Determine the (x, y) coordinate at the center of the cell enclosing the given text.  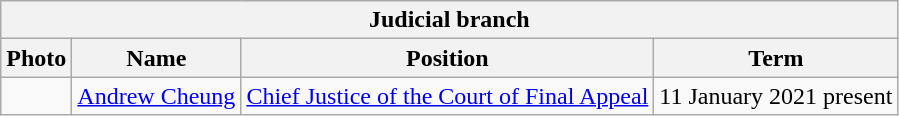
Chief Justice of the Court of Final Appeal (448, 96)
Term (776, 58)
Judicial branch (450, 20)
Photo (36, 58)
Position (448, 58)
Andrew Cheung (156, 96)
Name (156, 58)
11 January 2021 present (776, 96)
